Identify which cell holds the provided text, then report its [x, y] central coordinate. 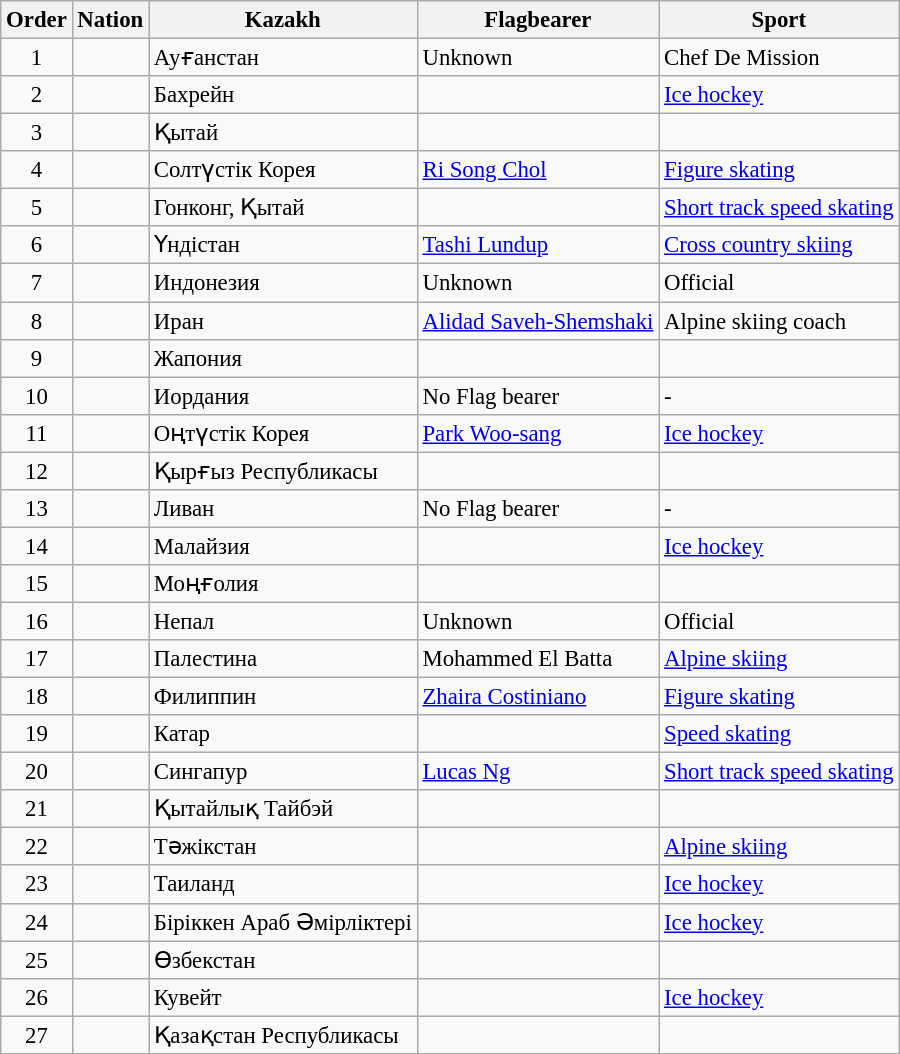
Палестина [282, 659]
4 [36, 170]
2 [36, 95]
20 [36, 772]
Nation [110, 20]
Kazakh [282, 20]
Order [36, 20]
19 [36, 734]
Қытай [282, 133]
Park Woo-sang [538, 433]
26 [36, 997]
Speed skating [779, 734]
Малайзия [282, 546]
Оңтүстік Корея [282, 433]
Гонконг, Қытай [282, 208]
18 [36, 697]
Моңғолия [282, 584]
Ri Song Chol [538, 170]
5 [36, 208]
25 [36, 960]
10 [36, 396]
27 [36, 1035]
Иран [282, 321]
12 [36, 471]
16 [36, 621]
17 [36, 659]
Үндістан [282, 245]
13 [36, 509]
9 [36, 358]
Alpine skiing coach [779, 321]
3 [36, 133]
Қырғыз Республикасы [282, 471]
Біріккен Араб Әмірліктері [282, 922]
Филиппин [282, 697]
Солтүстік Корея [282, 170]
Қазақстан Республикасы [282, 1035]
Zhaira Costiniano [538, 697]
Сингапур [282, 772]
Таиланд [282, 885]
Alidad Saveh-Shemshaki [538, 321]
23 [36, 885]
Ливан [282, 509]
21 [36, 809]
Tashi Lundup [538, 245]
Кувейт [282, 997]
Жапония [282, 358]
Sport [779, 20]
Өзбекстан [282, 960]
Lucas Ng [538, 772]
14 [36, 546]
Chef De Mission [779, 58]
Flagbearer [538, 20]
Mohammed El Batta [538, 659]
Иордания [282, 396]
Катар [282, 734]
Непал [282, 621]
6 [36, 245]
11 [36, 433]
15 [36, 584]
7 [36, 283]
Индонезия [282, 283]
Cross country skiing [779, 245]
1 [36, 58]
Қытайлық Тайбэй [282, 809]
8 [36, 321]
Тәжікстан [282, 847]
Бахрейн [282, 95]
Ауғанстан [282, 58]
24 [36, 922]
22 [36, 847]
